Output the [X, Y] coordinate of the center of the cell containing the given text.  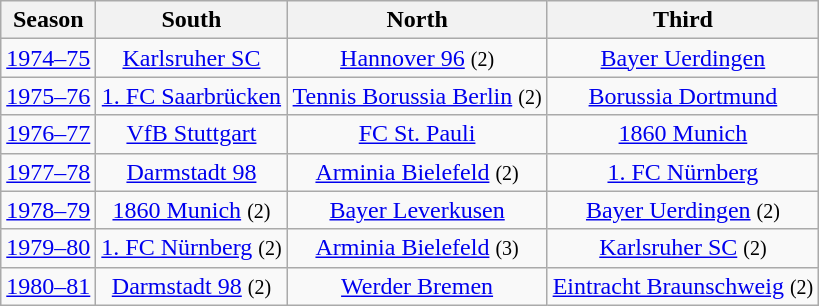
1. FC Saarbrücken [192, 96]
Arminia Bielefeld (3) [417, 248]
1. FC Nürnberg [683, 172]
Werder Bremen [417, 286]
Karlsruher SC [192, 58]
Bayer Uerdingen [683, 58]
1. FC Nürnberg (2) [192, 248]
1979–80 [48, 248]
1860 Munich (2) [192, 210]
1976–77 [48, 134]
Eintracht Braunschweig (2) [683, 286]
Hannover 96 (2) [417, 58]
Bayer Leverkusen [417, 210]
North [417, 20]
1974–75 [48, 58]
1975–76 [48, 96]
FC St. Pauli [417, 134]
1860 Munich [683, 134]
Borussia Dortmund [683, 96]
Third [683, 20]
Season [48, 20]
Darmstadt 98 [192, 172]
1980–81 [48, 286]
1977–78 [48, 172]
1978–79 [48, 210]
Bayer Uerdingen (2) [683, 210]
Karlsruher SC (2) [683, 248]
Arminia Bielefeld (2) [417, 172]
VfB Stuttgart [192, 134]
Tennis Borussia Berlin (2) [417, 96]
South [192, 20]
Darmstadt 98 (2) [192, 286]
